Find where the given text appears and provide that cell's center as [X, Y] coordinate. 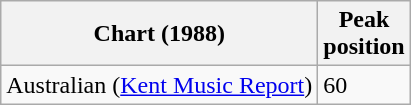
Australian (Kent Music Report) [160, 85]
60 [364, 85]
Chart (1988) [160, 34]
Peakposition [364, 34]
